Extract the (x, y) coordinate from the center of the cell holding the provided text.  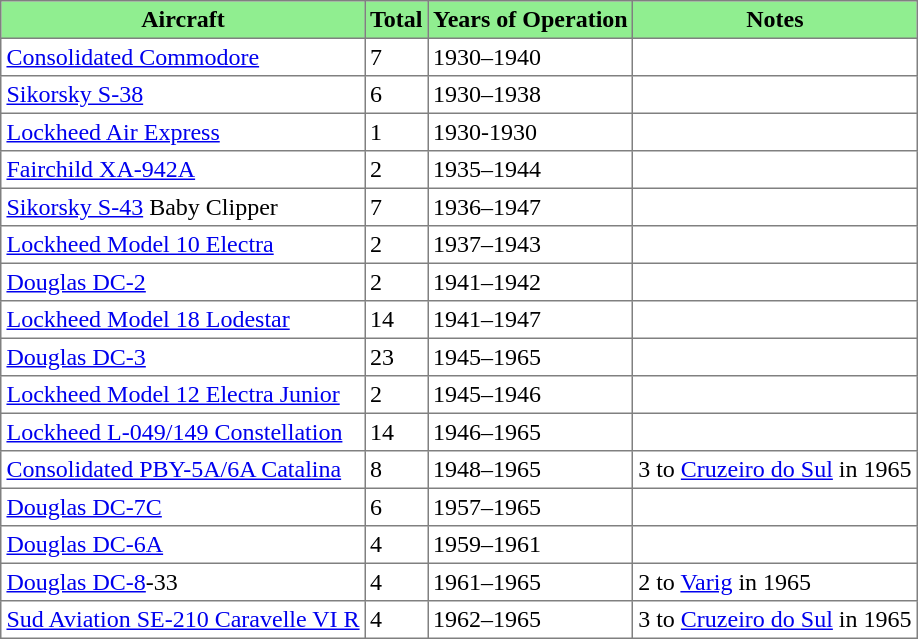
Sikorsky S-43 Baby Clipper (183, 207)
1961–1965 (530, 582)
1935–1944 (530, 170)
8 (396, 470)
Sud Aviation SE-210 Caravelle VI R (183, 620)
Consolidated PBY-5A/6A Catalina (183, 470)
Fairchild XA-942A (183, 170)
1945–1946 (530, 395)
1957–1965 (530, 507)
Aircraft (183, 20)
Douglas DC-8-33 (183, 582)
1948–1965 (530, 470)
1937–1943 (530, 245)
1941–1947 (530, 320)
23 (396, 357)
Douglas DC-2 (183, 282)
1941–1942 (530, 282)
Consolidated Commodore (183, 57)
2 to Varig in 1965 (775, 582)
1959–1961 (530, 545)
1930-1930 (530, 132)
1962–1965 (530, 620)
Lockheed Air Express (183, 132)
Douglas DC-7C (183, 507)
Douglas DC-3 (183, 357)
1946–1965 (530, 432)
Lockheed L-049/149 Constellation (183, 432)
Lockheed Model 12 Electra Junior (183, 395)
1 (396, 132)
Total (396, 20)
Notes (775, 20)
1936–1947 (530, 207)
1930–1940 (530, 57)
Douglas DC-6A (183, 545)
Years of Operation (530, 20)
Lockheed Model 10 Electra (183, 245)
1945–1965 (530, 357)
Lockheed Model 18 Lodestar (183, 320)
Sikorsky S-38 (183, 95)
1930–1938 (530, 95)
